Return the [X, Y] coordinate for the center point of the cell that contains the specified text.  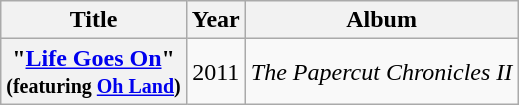
The Papercut Chronicles II [382, 72]
"Life Goes On"(featuring Oh Land) [94, 72]
Album [382, 20]
Title [94, 20]
2011 [216, 72]
Year [216, 20]
